Determine the (X, Y) coordinate at the center of the cell enclosing the given text.  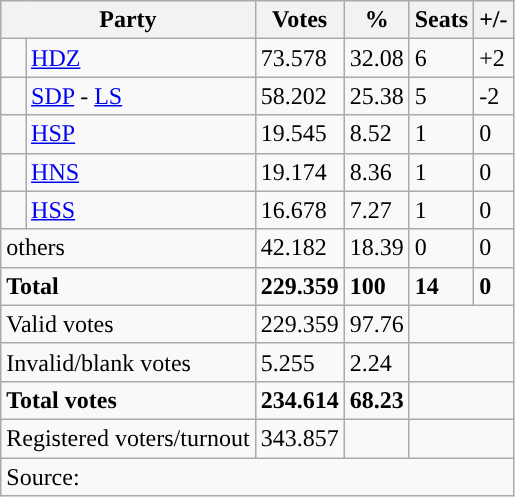
58.202 (300, 96)
HSP (141, 134)
Source: (257, 477)
5.255 (300, 362)
+/- (494, 20)
234.614 (300, 400)
5 (441, 96)
8.52 (376, 134)
+2 (494, 58)
14 (441, 286)
SDP - LS (141, 96)
Total votes (128, 400)
Registered voters/turnout (128, 438)
Total (128, 286)
Valid votes (128, 324)
73.578 (300, 58)
42.182 (300, 248)
Votes (300, 20)
6 (441, 58)
Party (128, 20)
% (376, 20)
68.23 (376, 400)
32.08 (376, 58)
others (128, 248)
HNS (141, 172)
19.545 (300, 134)
97.76 (376, 324)
-2 (494, 96)
100 (376, 286)
Seats (441, 20)
8.36 (376, 172)
18.39 (376, 248)
19.174 (300, 172)
HDZ (141, 58)
Invalid/blank votes (128, 362)
343.857 (300, 438)
25.38 (376, 96)
7.27 (376, 210)
2.24 (376, 362)
HSS (141, 210)
16.678 (300, 210)
